From the cell containing the given text, extract its center point as [x, y] coordinate. 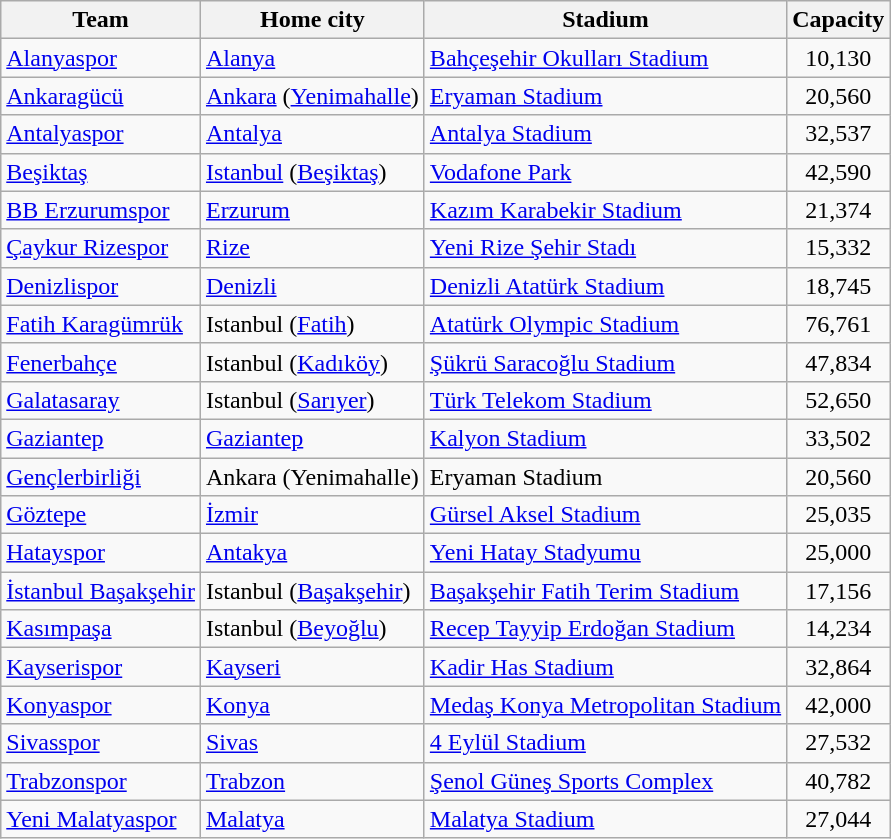
27,044 [838, 819]
4 Eylül Stadium [605, 743]
Capacity [838, 20]
Vodafone Park [605, 172]
Denizli [312, 286]
Yeni Hatay Stadyumu [605, 553]
Galatasaray [101, 400]
Istanbul (Kadıköy) [312, 362]
17,156 [838, 591]
Antalya [312, 134]
Rize [312, 248]
İstanbul Başakşehir [101, 591]
Beşiktaş [101, 172]
Göztepe [101, 515]
Istanbul (Beşiktaş) [312, 172]
Kadir Has Stadium [605, 667]
Şükrü Saracoğlu Stadium [605, 362]
Hatayspor [101, 553]
76,761 [838, 324]
Istanbul (Başakşehir) [312, 591]
Alanyaspor [101, 58]
Türk Telekom Stadium [605, 400]
Antalyaspor [101, 134]
14,234 [838, 629]
Antalya Stadium [605, 134]
Malatya [312, 819]
10,130 [838, 58]
Istanbul (Sarıyer) [312, 400]
32,864 [838, 667]
Istanbul (Fatih) [312, 324]
52,650 [838, 400]
Fatih Karagümrük [101, 324]
Trabzon [312, 781]
Stadium [605, 20]
Kayserispor [101, 667]
Team [101, 20]
47,834 [838, 362]
Alanya [312, 58]
Fenerbahçe [101, 362]
18,745 [838, 286]
25,000 [838, 553]
Şenol Güneş Sports Complex [605, 781]
Gürsel Aksel Stadium [605, 515]
33,502 [838, 438]
42,000 [838, 705]
İzmir [312, 515]
25,035 [838, 515]
Kazım Karabekir Stadium [605, 210]
Medaş Konya Metropolitan Stadium [605, 705]
Trabzonspor [101, 781]
Ankaragücü [101, 96]
BB Erzurumspor [101, 210]
Antakya [312, 553]
Atatürk Olympic Stadium [605, 324]
Bahçeşehir Okulları Stadium [605, 58]
Sivas [312, 743]
Istanbul (Beyoğlu) [312, 629]
Home city [312, 20]
Başakşehir Fatih Terim Stadium [605, 591]
42,590 [838, 172]
32,537 [838, 134]
21,374 [838, 210]
Denizli Atatürk Stadium [605, 286]
Yeni Malatyaspor [101, 819]
Konyaspor [101, 705]
Sivasspor [101, 743]
Gençlerbirliği [101, 477]
Kalyon Stadium [605, 438]
Kasımpaşa [101, 629]
Recep Tayyip Erdoğan Stadium [605, 629]
Erzurum [312, 210]
Yeni Rize Şehir Stadı [605, 248]
Denizlispor [101, 286]
Konya [312, 705]
Çaykur Rizespor [101, 248]
27,532 [838, 743]
40,782 [838, 781]
Kayseri [312, 667]
15,332 [838, 248]
Malatya Stadium [605, 819]
